Extract the [X, Y] coordinate from the center of the cell holding the provided text.  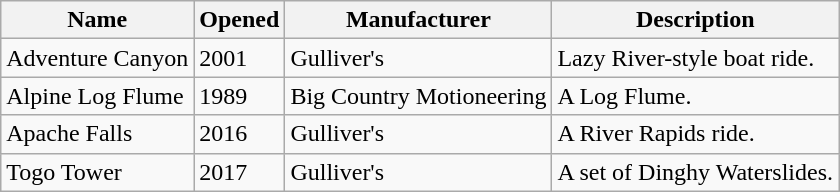
2017 [240, 172]
Adventure Canyon [98, 58]
A River Rapids ride. [696, 134]
Description [696, 20]
Lazy River-style boat ride. [696, 58]
Togo Tower [98, 172]
Big Country Motioneering [418, 96]
Name [98, 20]
Apache Falls [98, 134]
1989 [240, 96]
A Log Flume. [696, 96]
2016 [240, 134]
A set of Dinghy Waterslides. [696, 172]
Opened [240, 20]
Manufacturer [418, 20]
Alpine Log Flume [98, 96]
2001 [240, 58]
